Provide the [x, y] coordinate of the cell's center where the given text is located.  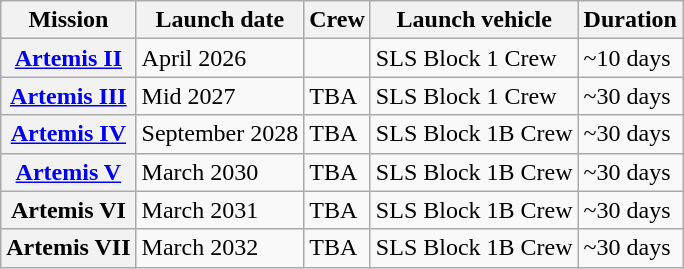
April 2026 [220, 58]
September 2028 [220, 134]
Duration [630, 20]
March 2030 [220, 172]
Artemis VI [68, 210]
Launch vehicle [474, 20]
March 2031 [220, 210]
Launch date [220, 20]
Artemis IV [68, 134]
Crew [338, 20]
March 2032 [220, 248]
Artemis VII [68, 248]
Artemis V [68, 172]
Mission [68, 20]
Artemis II [68, 58]
Mid 2027 [220, 96]
~10 days [630, 58]
Artemis III [68, 96]
